Output the [X, Y] coordinate of the center of the cell containing the given text.  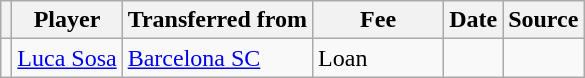
Transferred from [217, 20]
Fee [378, 20]
Source [544, 20]
Date [474, 20]
Loan [378, 58]
Luca Sosa [67, 58]
Barcelona SC [217, 58]
Player [67, 20]
